Pinpoint the cell where the given text exists, returning its [x, y] midpoint coordinate. 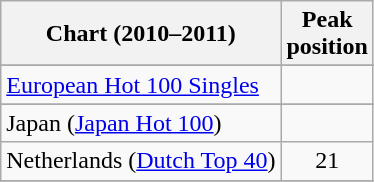
21 [327, 161]
Japan (Japan Hot 100) [141, 123]
Netherlands (Dutch Top 40) [141, 161]
Peakposition [327, 34]
European Hot 100 Singles [141, 85]
Chart (2010–2011) [141, 34]
